Determine the (x, y) coordinate at the center of the cell enclosing the given text.  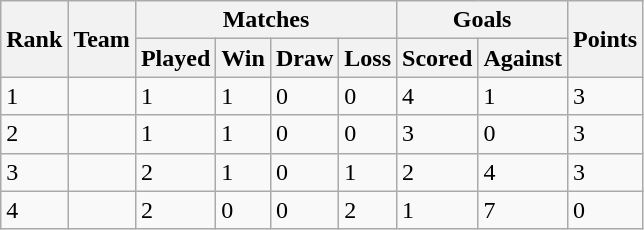
Team (102, 39)
Win (244, 58)
Matches (266, 20)
Rank (34, 39)
Against (523, 58)
Points (606, 39)
Scored (438, 58)
Goals (482, 20)
Draw (304, 58)
Played (175, 58)
7 (523, 210)
Loss (368, 58)
